Scan for the cell matching the given text and deliver its [x, y] coordinate at center. 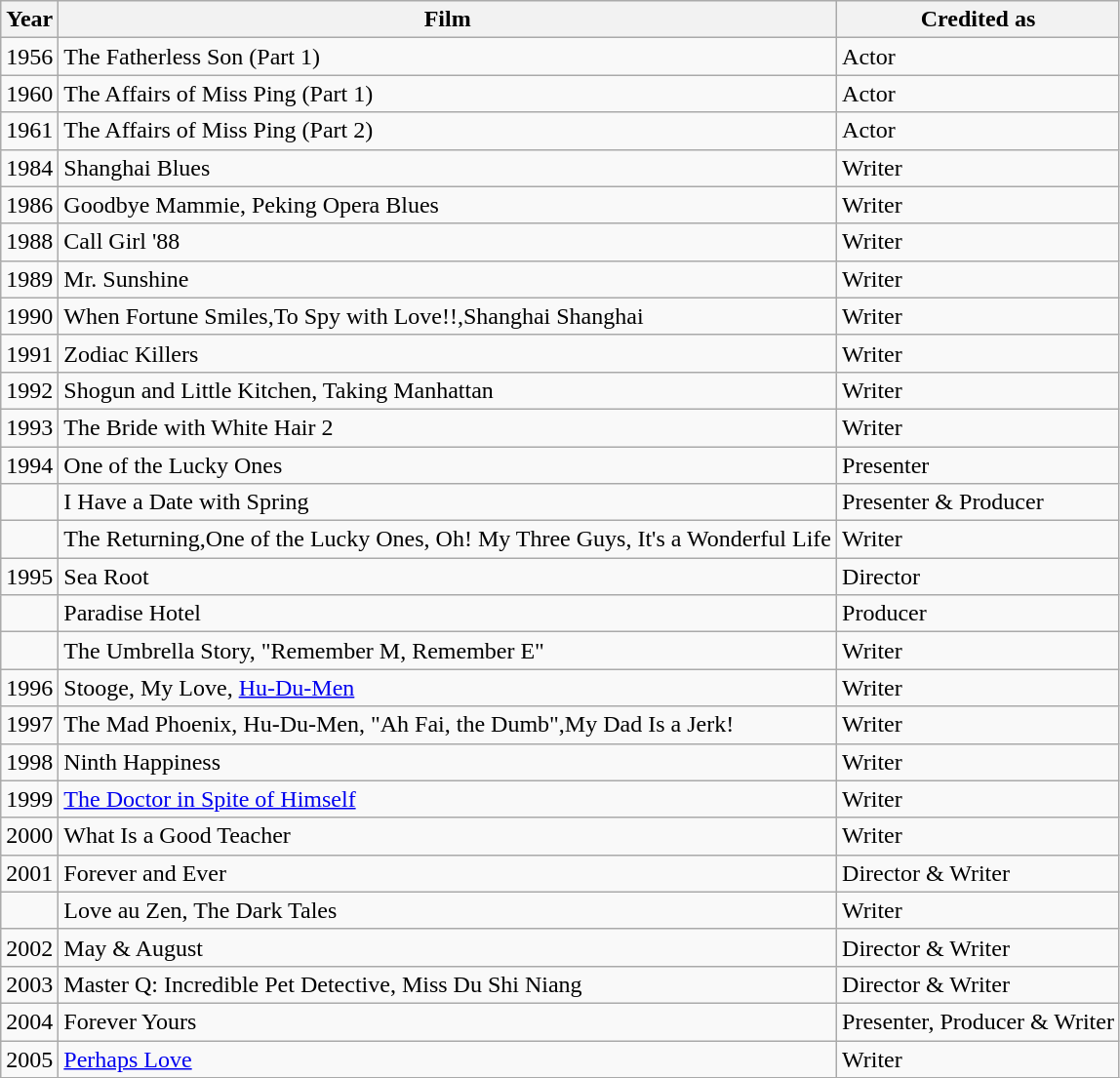
1996 [29, 688]
2002 [29, 947]
The Returning,One of the Lucky Ones, Oh! My Three Guys, It's a Wonderful Life [448, 539]
Shanghai Blues [448, 168]
The Mad Phoenix, Hu-Du-Men, "Ah Fai, the Dumb",My Dad Is a Jerk! [448, 725]
2004 [29, 1021]
Director [979, 577]
The Bride with White Hair 2 [448, 427]
2003 [29, 984]
Presenter & Producer [979, 502]
1989 [29, 279]
1986 [29, 205]
Year [29, 20]
1960 [29, 94]
1994 [29, 465]
1999 [29, 799]
One of the Lucky Ones [448, 465]
Paradise Hotel [448, 614]
Goodbye Mammie, Peking Opera Blues [448, 205]
The Fatherless Son (Part 1) [448, 57]
1997 [29, 725]
I Have a Date with Spring [448, 502]
Film [448, 20]
When Fortune Smiles,To Spy with Love!!,Shanghai Shanghai [448, 316]
1991 [29, 353]
The Affairs of Miss Ping (Part 2) [448, 131]
Zodiac Killers [448, 353]
Forever and Ever [448, 873]
1998 [29, 762]
The Affairs of Miss Ping (Part 1) [448, 94]
2000 [29, 836]
Call Girl '88 [448, 242]
2001 [29, 873]
Credited as [979, 20]
1990 [29, 316]
1993 [29, 427]
Stooge, My Love, Hu-Du-Men [448, 688]
Presenter, Producer & Writer [979, 1021]
1956 [29, 57]
Mr. Sunshine [448, 279]
The Umbrella Story, "Remember M, Remember E" [448, 651]
What Is a Good Teacher [448, 836]
1984 [29, 168]
Love au Zen, The Dark Tales [448, 910]
1961 [29, 131]
1988 [29, 242]
1995 [29, 577]
Sea Root [448, 577]
1992 [29, 390]
Master Q: Incredible Pet Detective, Miss Du Shi Niang [448, 984]
Shogun and Little Kitchen, Taking Manhattan [448, 390]
May & August [448, 947]
Presenter [979, 465]
Forever Yours [448, 1021]
The Doctor in Spite of Himself [448, 799]
Producer [979, 614]
Perhaps Love [448, 1058]
Ninth Happiness [448, 762]
2005 [29, 1058]
